Determine the (X, Y) coordinate at the center of the cell enclosing the given text.  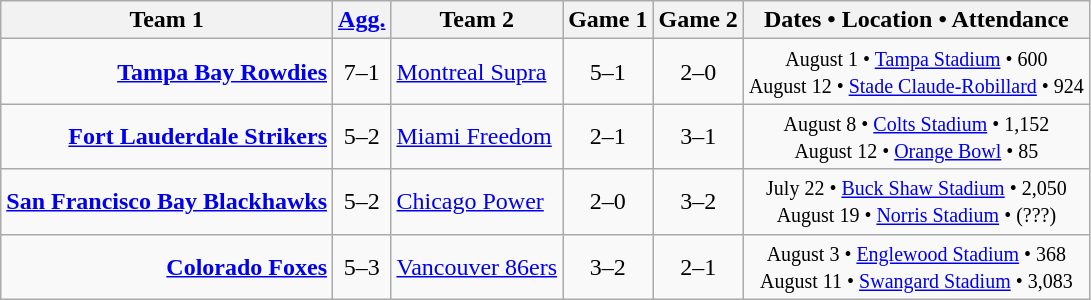
Team 2 (477, 20)
Montreal Supra (477, 72)
August 3 • Englewood Stadium • 368August 11 • Swangard Stadium • 3,083 (916, 266)
Fort Lauderdale Strikers (167, 136)
August 1 • Tampa Stadium • 600 August 12 • Stade Claude-Robillard • 924 (916, 72)
San Francisco Bay Blackhawks (167, 202)
Colorado Foxes (167, 266)
Game 1 (608, 20)
Game 2 (698, 20)
Team 1 (167, 20)
Dates • Location • Attendance (916, 20)
Chicago Power (477, 202)
August 8 • Colts Stadium • 1,152 August 12 • Orange Bowl • 85 (916, 136)
5–1 (608, 72)
Agg. (362, 20)
Miami Freedom (477, 136)
July 22 • Buck Shaw Stadium • 2,050 August 19 • Norris Stadium • (???) (916, 202)
5–3 (362, 266)
3–1 (698, 136)
Vancouver 86ers (477, 266)
Tampa Bay Rowdies (167, 72)
7–1 (362, 72)
